Scan for the cell matching the given text and deliver its [X, Y] coordinate at center. 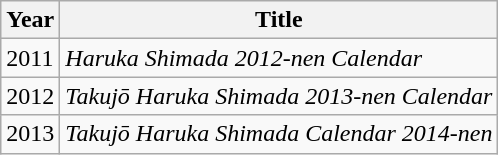
Haruka Shimada 2012-nen Calendar [279, 58]
Title [279, 20]
2012 [30, 96]
Takujō Haruka Shimada Calendar 2014-nen [279, 134]
2013 [30, 134]
Takujō Haruka Shimada 2013-nen Calendar [279, 96]
2011 [30, 58]
Year [30, 20]
